Capture the cell that displays the provided text and extract its [X, Y] central coordinate. 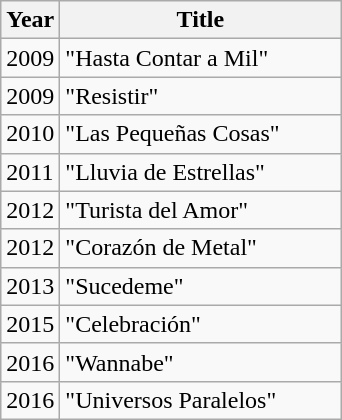
"Lluvia de Estrellas" [200, 172]
2015 [30, 324]
"Las Pequeñas Cosas" [200, 134]
Title [200, 20]
2010 [30, 134]
"Corazón de Metal" [200, 248]
Year [30, 20]
2011 [30, 172]
"Turista del Amor" [200, 210]
"Universos Paralelos" [200, 400]
"Celebración" [200, 324]
"Sucedeme" [200, 286]
"Resistir" [200, 96]
2013 [30, 286]
"Hasta Contar a Mil" [200, 58]
"Wannabe" [200, 362]
